Find where the given text appears and provide that cell's center as (x, y) coordinate. 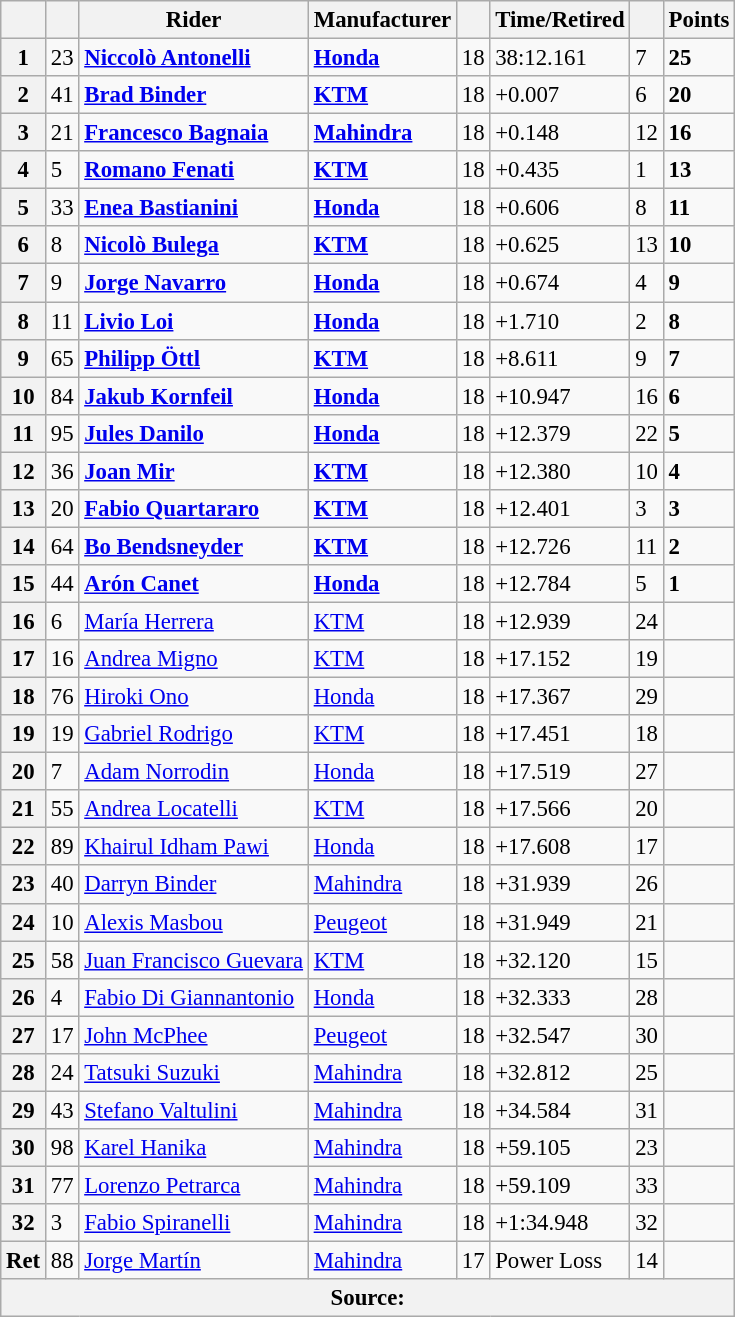
Alexis Masbou (194, 922)
+0.435 (560, 170)
88 (62, 1261)
John McPhee (194, 1035)
Romano Fenati (194, 170)
+32.333 (560, 997)
+12.379 (560, 433)
+31.939 (560, 885)
40 (62, 885)
+0.606 (560, 208)
43 (62, 1110)
76 (62, 697)
+59.105 (560, 1148)
Lorenzo Petrarca (194, 1185)
María Herrera (194, 621)
Francesco Bagnaia (194, 133)
+17.519 (560, 772)
+8.611 (560, 358)
Andrea Migno (194, 659)
Source: (368, 1298)
+17.566 (560, 809)
Jakub Kornfeil (194, 396)
Brad Binder (194, 95)
58 (62, 960)
Joan Mir (194, 471)
Arón Canet (194, 584)
95 (62, 433)
98 (62, 1148)
Manufacturer (382, 20)
+12.939 (560, 621)
Nicolò Bulega (194, 245)
Darryn Binder (194, 885)
+0.007 (560, 95)
44 (62, 584)
Time/Retired (560, 20)
+17.608 (560, 847)
Karel Hanika (194, 1148)
+34.584 (560, 1110)
+1.710 (560, 321)
+10.947 (560, 396)
Fabio Di Giannantonio (194, 997)
+17.367 (560, 697)
+0.148 (560, 133)
Adam Norrodin (194, 772)
55 (62, 809)
Jules Danilo (194, 433)
Niccolò Antonelli (194, 58)
+32.812 (560, 1073)
+32.547 (560, 1035)
Fabio Quartararo (194, 509)
Gabriel Rodrigo (194, 734)
Livio Loi (194, 321)
77 (62, 1185)
Fabio Spiranelli (194, 1223)
Stefano Valtulini (194, 1110)
Andrea Locatelli (194, 809)
+0.625 (560, 245)
+59.109 (560, 1185)
Jorge Martín (194, 1261)
Juan Francisco Guevara (194, 960)
84 (62, 396)
36 (62, 471)
41 (62, 95)
Points (698, 20)
Jorge Navarro (194, 283)
+32.120 (560, 960)
+12.784 (560, 584)
38:12.161 (560, 58)
+12.380 (560, 471)
Rider (194, 20)
Tatsuki Suzuki (194, 1073)
+31.949 (560, 922)
Ret (24, 1261)
+12.726 (560, 546)
+1:34.948 (560, 1223)
Hiroki Ono (194, 697)
+0.674 (560, 283)
89 (62, 847)
Bo Bendsneyder (194, 546)
+17.152 (560, 659)
Power Loss (560, 1261)
Philipp Öttl (194, 358)
Khairul Idham Pawi (194, 847)
65 (62, 358)
64 (62, 546)
Enea Bastianini (194, 208)
+12.401 (560, 509)
+17.451 (560, 734)
